From the cell containing the given text, extract its center point as (x, y) coordinate. 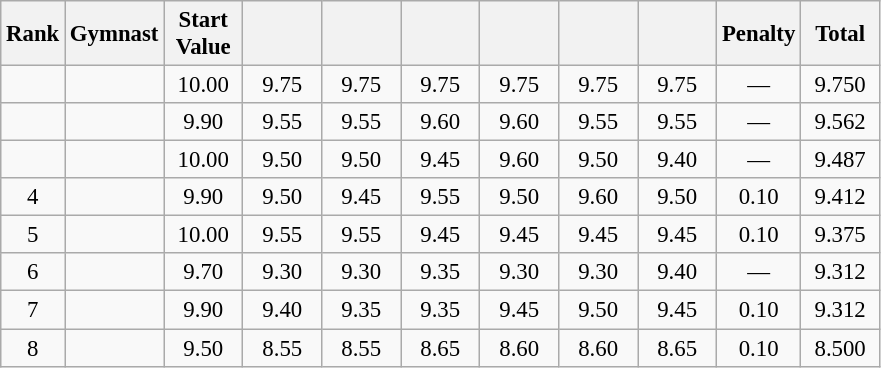
8.500 (840, 348)
Gymnast (114, 34)
Rank (33, 34)
9.412 (840, 197)
5 (33, 235)
7 (33, 310)
9.562 (840, 122)
StartValue (204, 34)
9.375 (840, 235)
9.70 (204, 273)
8 (33, 348)
9.487 (840, 160)
Total (840, 34)
4 (33, 197)
Penalty (759, 34)
9.750 (840, 85)
6 (33, 273)
